Find where the given text appears and provide that cell's center as [X, Y] coordinate. 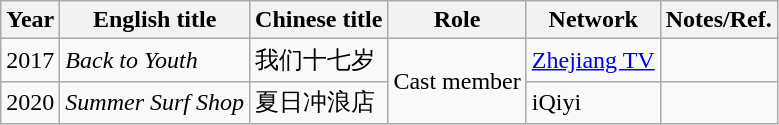
夏日冲浪店 [319, 102]
Year [30, 20]
Role [457, 20]
2017 [30, 60]
Zhejiang TV [593, 60]
我们十七岁 [319, 60]
Notes/Ref. [718, 20]
Back to Youth [155, 60]
Cast member [457, 82]
iQiyi [593, 102]
Summer Surf Shop [155, 102]
Chinese title [319, 20]
English title [155, 20]
Network [593, 20]
2020 [30, 102]
